Return [x, y] of the center of cell containing provided text 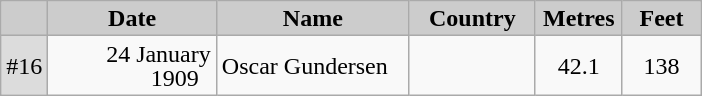
Country [472, 18]
Metres [578, 18]
#16 [24, 66]
Name [312, 18]
Feet [661, 18]
24 January 1909 [132, 66]
Date [132, 18]
Oscar Gundersen [312, 66]
42.1 [578, 66]
138 [661, 66]
